Detect which cell encompasses the target text, then output its (x, y) center coordinate. 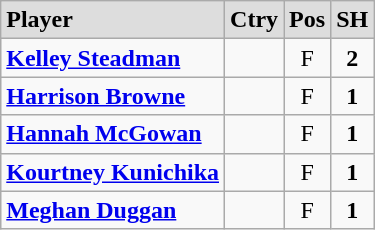
Ctry (254, 20)
Kelley Steadman (113, 58)
Player (113, 20)
Pos (308, 20)
Meghan Duggan (113, 210)
2 (352, 58)
Hannah McGowan (113, 134)
Harrison Browne (113, 96)
SH (352, 20)
Kourtney Kunichika (113, 172)
